Find where the given text appears and provide that cell's center as (X, Y) coordinate. 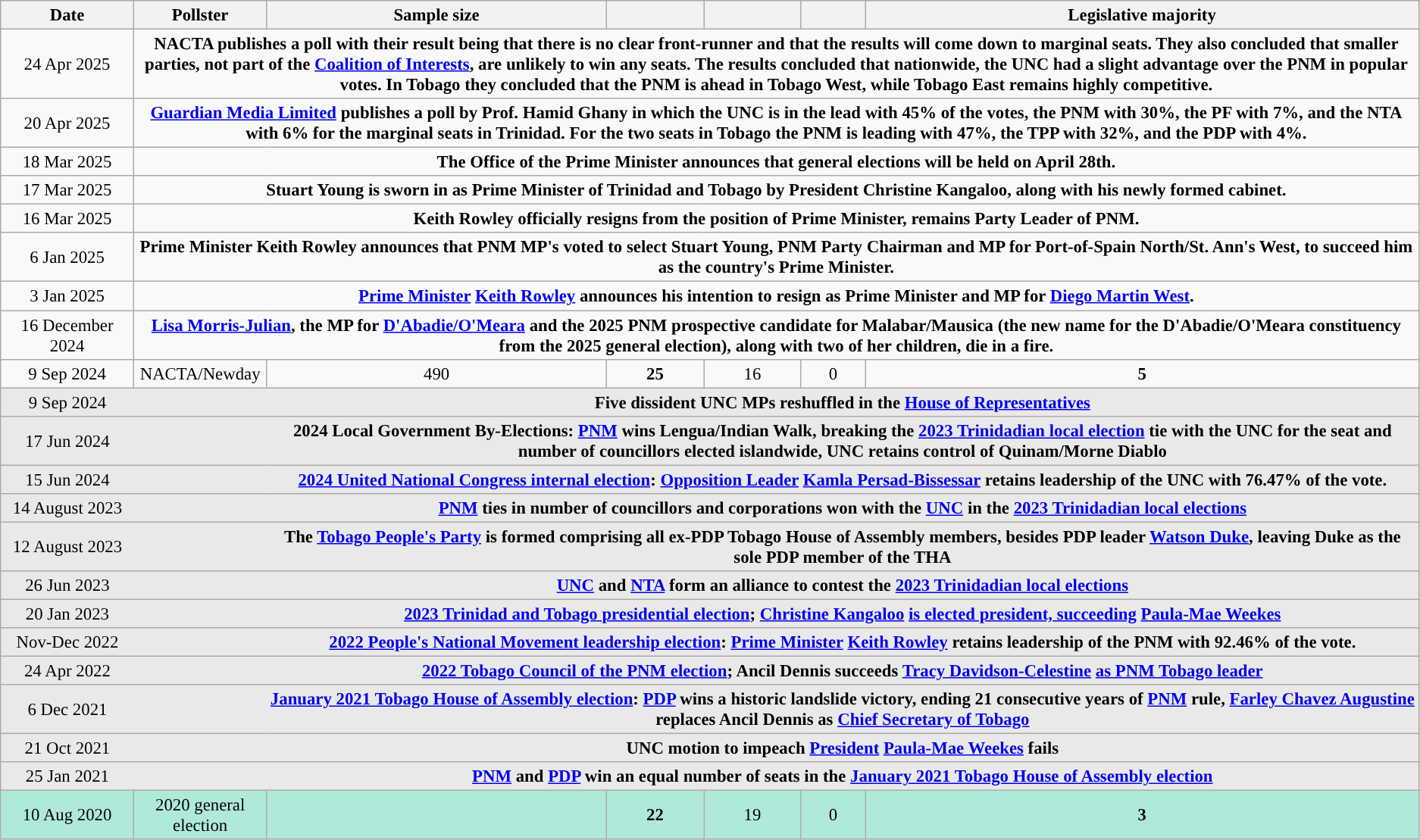
Sample size (436, 15)
Prime Minister Keith Rowley announces his intention to resign as Prime Minister and MP for Diego Martin West. (776, 296)
20 Apr 2025 (67, 123)
Date (67, 15)
16 December 2024 (67, 335)
17 Jun 2024 (67, 441)
6 Dec 2021 (67, 709)
2020 general election (200, 815)
2024 United National Congress internal election: Opposition Leader Kamla Persad-Bissessar retains leadership of the UNC with 76.47% of the vote. (843, 479)
Stuart Young is sworn in as Prime Minister of Trinidad and Tobago by President Christine Kangaloo, along with his newly formed cabinet. (776, 190)
UNC motion to impeach President Paula-Mae Weekes fails (843, 748)
The Office of the Prime Minister announces that general elections will be held on April 28th. (776, 162)
17 Mar 2025 (67, 190)
2022 People's National Movement leadership election: Prime Minister Keith Rowley retains leadership of the PNM with 92.46% of the vote. (843, 642)
26 Jun 2023 (67, 586)
12 August 2023 (67, 547)
14 August 2023 (67, 508)
490 (436, 373)
22 (655, 815)
15 Jun 2024 (67, 479)
24 Apr 2022 (67, 671)
16 (752, 373)
24 Apr 2025 (67, 64)
Nov-Dec 2022 (67, 642)
NACTA/Newday (200, 373)
5 (1143, 373)
UNC and NTA form an alliance to contest the 2023 Trinidadian local elections (843, 586)
25 (655, 373)
16 Mar 2025 (67, 219)
20 Jan 2023 (67, 614)
PNM ties in number of councillors and corporations won with the UNC in the 2023 Trinidadian local elections (843, 508)
10 Aug 2020 (67, 815)
21 Oct 2021 (67, 748)
3 Jan 2025 (67, 296)
2022 Tobago Council of the PNM election; Ancil Dennis succeeds Tracy Davidson-Celestine as PNM Tobago leader (843, 671)
18 Mar 2025 (67, 162)
3 (1143, 815)
Legislative majority (1143, 15)
Pollster (200, 15)
Keith Rowley officially resigns from the position of Prime Minister, remains Party Leader of PNM. (776, 219)
PNM and PDP win an equal number of seats in the January 2021 Tobago House of Assembly election (843, 776)
Five dissident UNC MPs reshuffled in the House of Representatives (843, 402)
25 Jan 2021 (67, 776)
6 Jan 2025 (67, 258)
19 (752, 815)
2023 Trinidad and Tobago presidential election; Christine Kangaloo is elected president, succeeding Paula-Mae Weekes (843, 614)
